Extract the (X, Y) coordinate from the center of the cell holding the provided text.  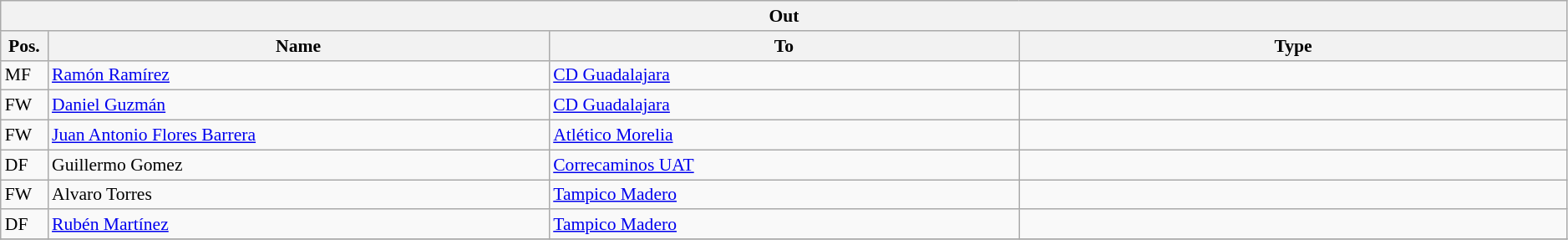
Type (1293, 46)
Juan Antonio Flores Barrera (298, 135)
Atlético Morelia (784, 135)
MF (24, 75)
Pos. (24, 46)
Alvaro Torres (298, 195)
Name (298, 46)
Daniel Guzmán (298, 105)
Ramón Ramírez (298, 75)
To (784, 46)
Correcaminos UAT (784, 165)
Guillermo Gomez (298, 165)
Rubén Martínez (298, 225)
Out (784, 16)
